Detect which cell encompasses the target text, then output its (x, y) center coordinate. 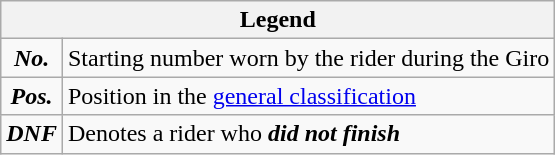
Denotes a rider who did not finish (308, 134)
Position in the general classification (308, 96)
Starting number worn by the rider during the Giro (308, 58)
Legend (278, 20)
Pos. (32, 96)
No. (32, 58)
DNF (32, 134)
